Provide the [x, y] coordinate of the cell's center where the given text is located.  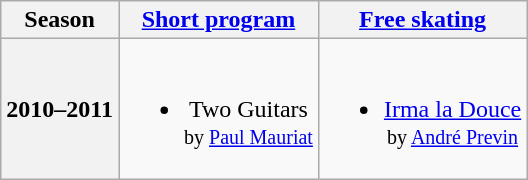
Short program [218, 20]
Two Guitars by Paul Mauriat [218, 109]
Free skating [422, 20]
Season [60, 20]
Irma la Douce by André Previn [422, 109]
2010–2011 [60, 109]
